For the text-containing cell, return its midpoint in [x, y] coordinate format. 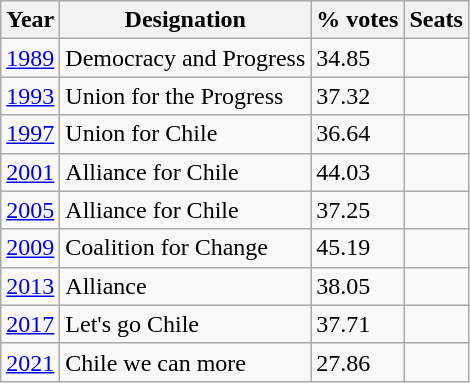
1989 [30, 58]
36.64 [358, 134]
2009 [30, 248]
45.19 [358, 248]
Seats [436, 20]
Union for Chile [186, 134]
Chile we can more [186, 362]
% votes [358, 20]
Let's go Chile [186, 324]
Year [30, 20]
27.86 [358, 362]
38.05 [358, 286]
2021 [30, 362]
2013 [30, 286]
37.32 [358, 96]
Democracy and Progress [186, 58]
Coalition for Change [186, 248]
1993 [30, 96]
Designation [186, 20]
1997 [30, 134]
44.03 [358, 172]
Union for the Progress [186, 96]
37.25 [358, 210]
37.71 [358, 324]
Alliance [186, 286]
2001 [30, 172]
2017 [30, 324]
34.85 [358, 58]
2005 [30, 210]
